From the cell containing the given text, extract its center point as (X, Y) coordinate. 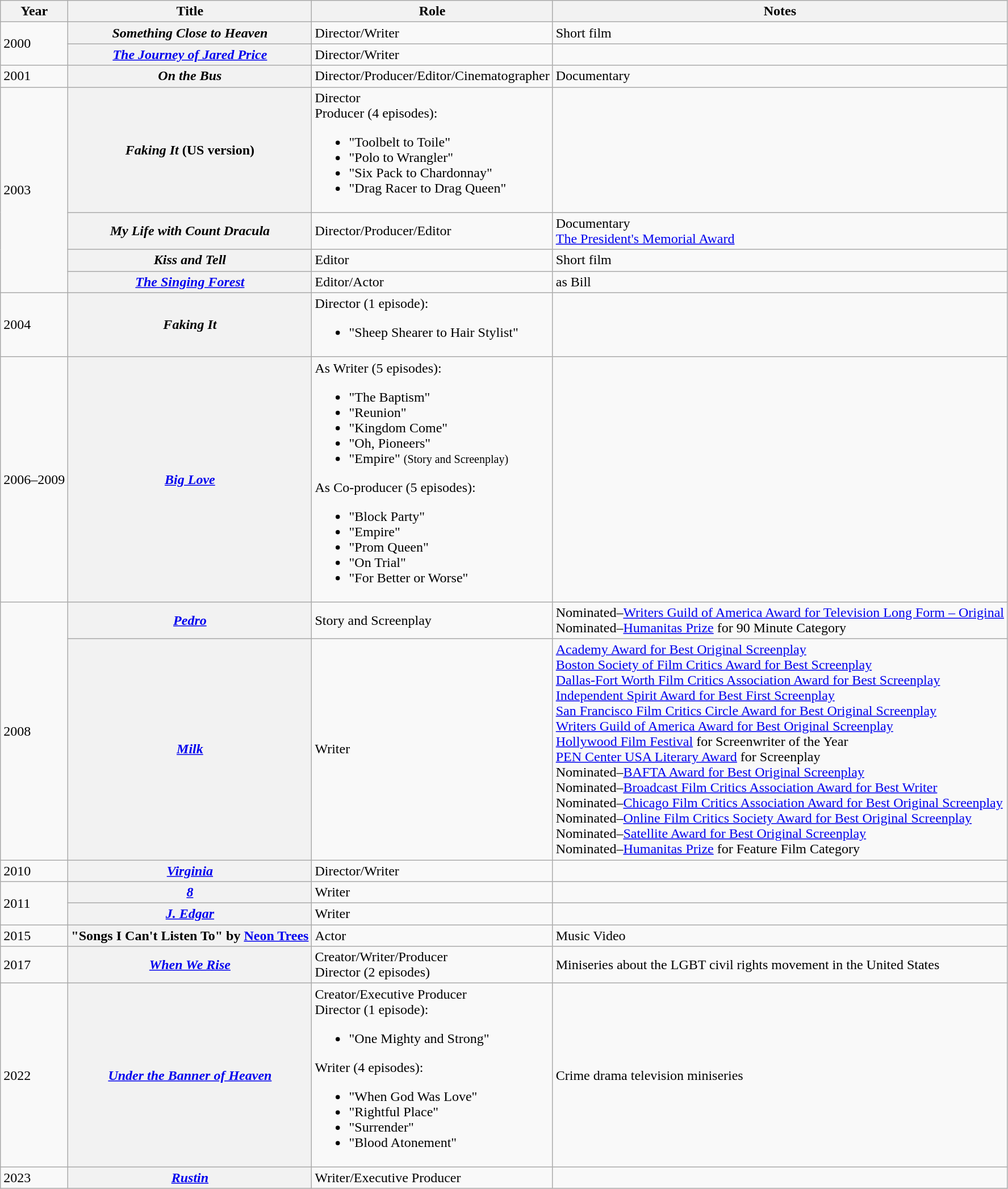
Nominated–Writers Guild of America Award for Television Long Form – OriginalNominated–Humanitas Prize for 90 Minute Category (780, 620)
Director/Producer/Editor/Cinematographer (432, 76)
2003 (34, 190)
2000 (34, 44)
Actor (432, 936)
The Journey of Jared Price (190, 55)
Director (1 episode):"Sheep Shearer to Hair Stylist" (432, 325)
8 (190, 892)
J. Edgar (190, 914)
Director/Producer/Editor (432, 231)
Music Video (780, 936)
2004 (34, 325)
Editor/Actor (432, 282)
Documentary (780, 76)
Faking It (190, 325)
Crime drama television miniseries (780, 1075)
2017 (34, 965)
2011 (34, 903)
2008 (34, 731)
Writer/Executive Producer (432, 1178)
2023 (34, 1178)
Story and Screenplay (432, 620)
Rustin (190, 1178)
"Songs I Can't Listen To" by Neon Trees (190, 936)
Kiss and Tell (190, 260)
Role (432, 11)
as Bill (780, 282)
DirectorProducer (4 episodes):"Toolbelt to Toile""Polo to Wrangler""Six Pack to Chardonnay""Drag Racer to Drag Queen" (432, 150)
Big Love (190, 479)
Under the Banner of Heaven (190, 1075)
2001 (34, 76)
Miniseries about the LGBT civil rights movement in the United States (780, 965)
Title (190, 11)
Faking It (US version) (190, 150)
DocumentaryThe President's Memorial Award (780, 231)
2010 (34, 871)
On the Bus (190, 76)
Notes (780, 11)
2015 (34, 936)
Virginia (190, 871)
Pedro (190, 620)
2022 (34, 1075)
My Life with Count Dracula (190, 231)
When We Rise (190, 965)
Milk (190, 749)
Creator/Writer/ProducerDirector (2 episodes) (432, 965)
Year (34, 11)
2006–2009 (34, 479)
Something Close to Heaven (190, 33)
The Singing Forest (190, 282)
Editor (432, 260)
